Return (x, y) of the center of cell containing provided text 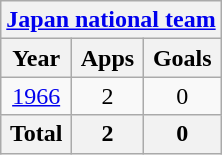
Japan national team (111, 20)
Year (36, 58)
Apps (108, 58)
Total (36, 134)
Goals (182, 58)
1966 (36, 96)
